Find where the given text appears and provide that cell's center as (x, y) coordinate. 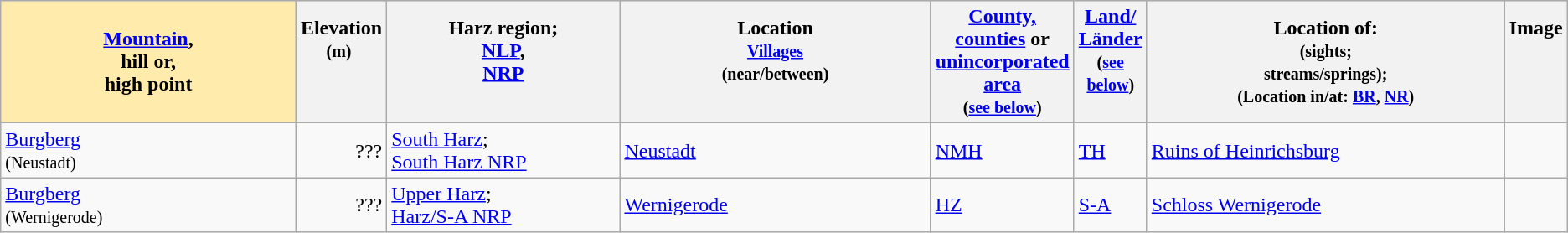
LocationVillages(near/between) (776, 62)
Ruins of Heinrichsburg (1325, 151)
Schloss Wernigerode (1325, 205)
County,counties orunincorporated area(see below) (1002, 62)
Location of:(sights;streams/springs);(Location in/at: BR, NR) (1325, 62)
NMH (1002, 151)
Upper Harz;Harz/S-A NRP (503, 205)
TH (1111, 151)
Neustadt (776, 151)
S-A (1111, 205)
Elevation(m) (341, 62)
Burgberg(Wernigerode) (149, 205)
Land/Länder(see below) (1111, 62)
Wernigerode (776, 205)
Burgberg(Neustadt) (149, 151)
Harz region;NLP,NRP (503, 62)
South Harz;South Harz NRP (503, 151)
Mountain,hill or,high point (149, 62)
Image (1536, 62)
HZ (1002, 205)
